Return the (X, Y) coordinate for the center point of the cell that contains the specified text.  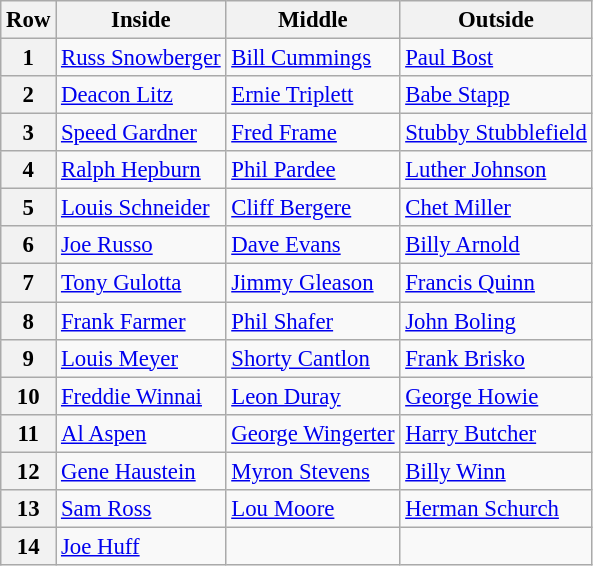
Leon Duray (313, 396)
Middle (313, 20)
Gene Haustein (141, 471)
14 (28, 546)
5 (28, 208)
John Boling (496, 321)
Joe Huff (141, 546)
Freddie Winnai (141, 396)
13 (28, 509)
Cliff Bergere (313, 208)
Phil Pardee (313, 170)
Deacon Litz (141, 95)
Ralph Hepburn (141, 170)
Russ Snowberger (141, 58)
Lou Moore (313, 509)
Louis Schneider (141, 208)
Outside (496, 20)
Speed Gardner (141, 133)
Dave Evans (313, 245)
Ernie Triplett (313, 95)
Bill Cummings (313, 58)
Billy Winn (496, 471)
Francis Quinn (496, 283)
9 (28, 358)
Billy Arnold (496, 245)
12 (28, 471)
Sam Ross (141, 509)
Herman Schurch (496, 509)
Phil Shafer (313, 321)
3 (28, 133)
George Wingerter (313, 433)
10 (28, 396)
Al Aspen (141, 433)
Fred Frame (313, 133)
Shorty Cantlon (313, 358)
Frank Brisko (496, 358)
George Howie (496, 396)
Harry Butcher (496, 433)
1 (28, 58)
11 (28, 433)
Louis Meyer (141, 358)
Inside (141, 20)
4 (28, 170)
Chet Miller (496, 208)
Myron Stevens (313, 471)
Jimmy Gleason (313, 283)
Luther Johnson (496, 170)
7 (28, 283)
Joe Russo (141, 245)
Row (28, 20)
Babe Stapp (496, 95)
6 (28, 245)
Frank Farmer (141, 321)
Tony Gulotta (141, 283)
Paul Bost (496, 58)
8 (28, 321)
Stubby Stubblefield (496, 133)
2 (28, 95)
